Search for the cell housing the specified text and yield its (x, y) center coordinate. 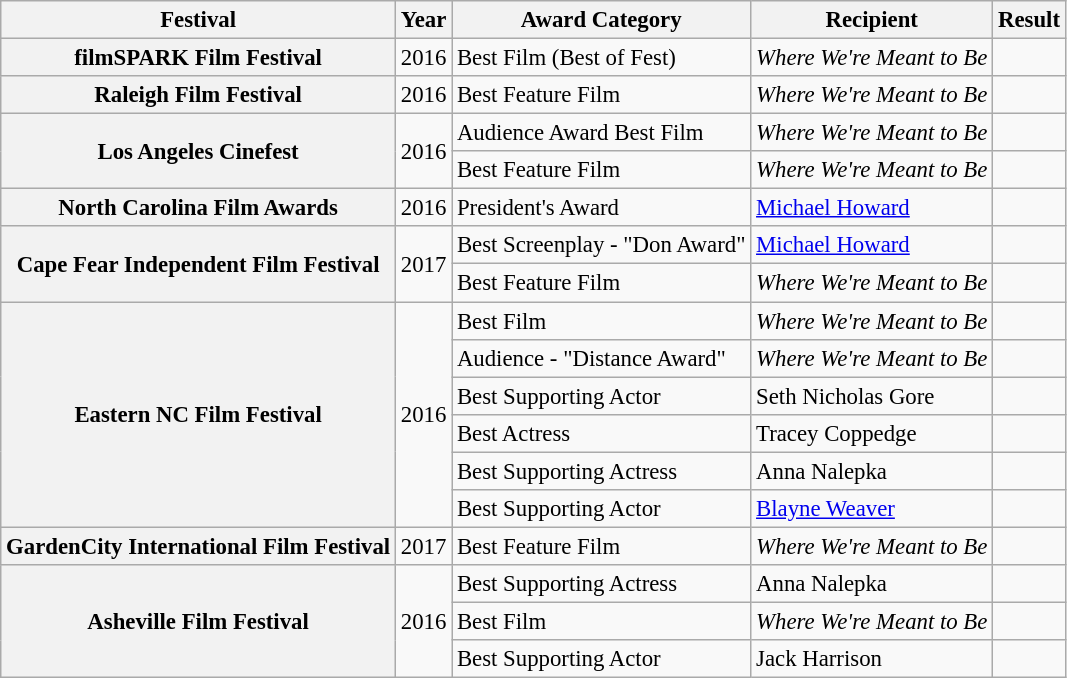
Year (423, 20)
Asheville Film Festival (198, 622)
Result (1030, 20)
Audience - "Distance Award" (602, 358)
Festival (198, 20)
Best Actress (602, 433)
Award Category (602, 20)
North Carolina Film Awards (198, 208)
Eastern NC Film Festival (198, 415)
filmSPARK Film Festival (198, 58)
Best Film (Best of Fest) (602, 58)
GardenCity International Film Festival (198, 546)
Seth Nicholas Gore (872, 396)
Audience Award Best Film (602, 133)
Cape Fear Independent Film Festival (198, 264)
Jack Harrison (872, 659)
Tracey Coppedge (872, 433)
President's Award (602, 208)
Los Angeles Cinefest (198, 152)
Recipient (872, 20)
Raleigh Film Festival (198, 95)
Blayne Weaver (872, 509)
Best Screenplay - "Don Award" (602, 245)
